Detect which cell encompasses the target text, then output its [x, y] center coordinate. 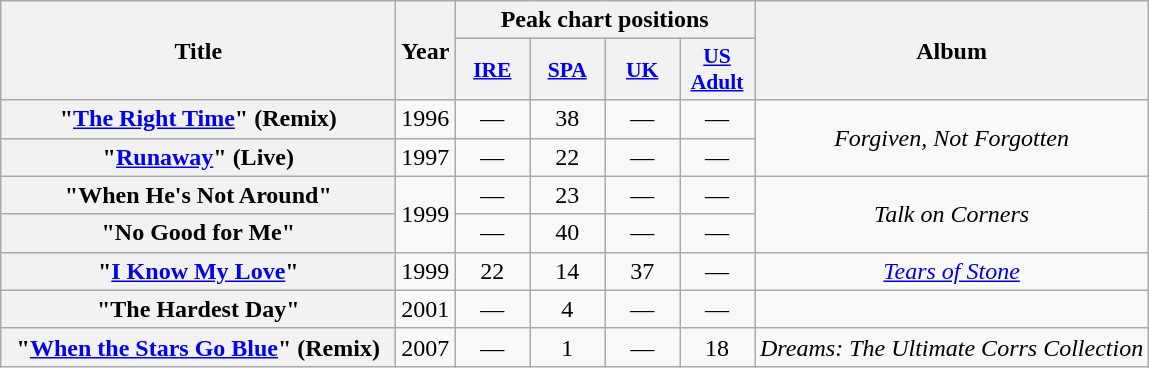
Peak chart positions [605, 20]
4 [568, 309]
1996 [426, 119]
23 [568, 195]
14 [568, 271]
Year [426, 50]
IRE [492, 70]
Album [951, 50]
2007 [426, 347]
1 [568, 347]
Tears of Stone [951, 271]
Title [198, 50]
1997 [426, 157]
40 [568, 233]
2001 [426, 309]
"When He's Not Around" [198, 195]
Forgiven, Not Forgotten [951, 138]
"Runaway" (Live) [198, 157]
"When the Stars Go Blue" (Remix) [198, 347]
38 [568, 119]
UK [642, 70]
SPA [568, 70]
"I Know My Love" [198, 271]
"No Good for Me" [198, 233]
Dreams: The Ultimate Corrs Collection [951, 347]
"The Hardest Day" [198, 309]
"The Right Time" (Remix) [198, 119]
Talk on Corners [951, 214]
US Adult [718, 70]
18 [718, 347]
37 [642, 271]
